Determine the [X, Y] coordinate at the center of the cell enclosing the given text.  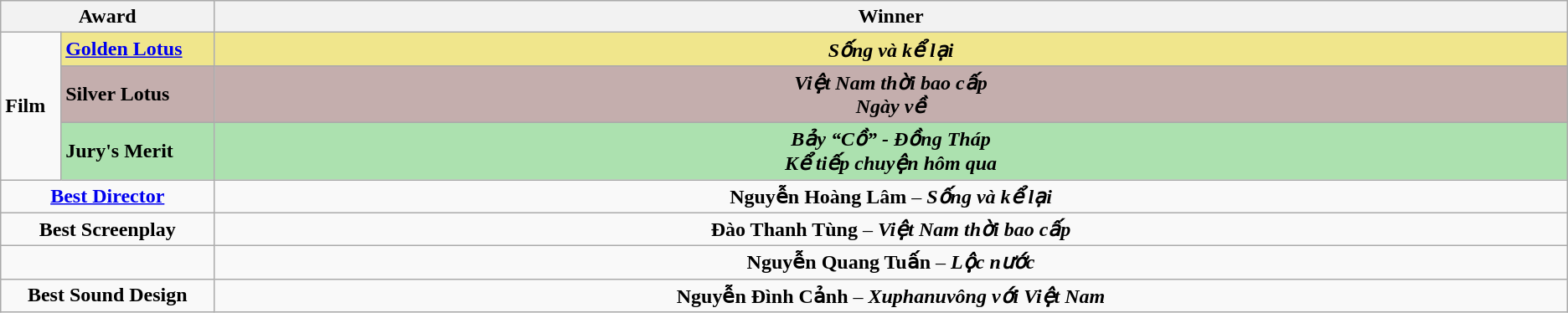
Bảy “Cồ” - Đồng ThápKể tiếp chuyện hôm qua [891, 151]
Jury's Merit [137, 151]
Silver Lotus [137, 94]
Winner [891, 17]
Best Director [107, 196]
Nguyễn Đình Cảnh – Xuphanuvông với Việt Nam [891, 295]
Golden Lotus [137, 49]
Đào Thanh Tùng – Việt Nam thời bao cấp [891, 229]
Sống và kể lại [891, 49]
Award [107, 17]
Best Screenplay [107, 229]
Nguyễn Hoàng Lâm – Sống và kể lại [891, 196]
Best Sound Design [107, 295]
Film [31, 106]
Nguyễn Quang Tuấn – Lộc nước [891, 263]
Việt Nam thời bao cấpNgày về [891, 94]
